Locate the cell with the specified text and output its (x, y) center coordinate. 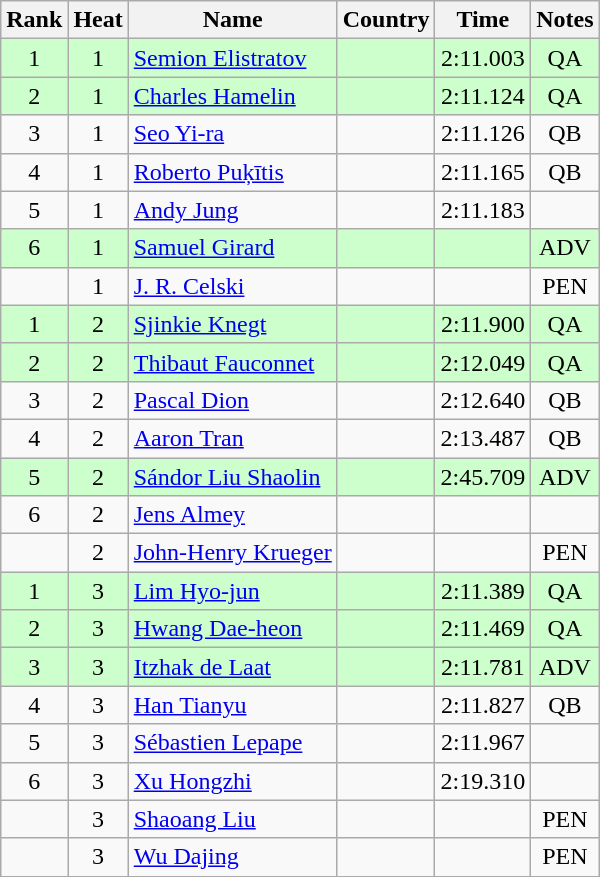
Thibaut Fauconnet (232, 362)
2:11.003 (483, 58)
Sébastien Lepape (232, 743)
Xu Hongzhi (232, 781)
2:12.049 (483, 362)
Sjinkie Knegt (232, 324)
Semion Elistratov (232, 58)
2:11.165 (483, 172)
2:13.487 (483, 438)
2:11.967 (483, 743)
Sándor Liu Shaolin (232, 477)
2:12.640 (483, 400)
Country (386, 20)
Jens Almey (232, 515)
Aaron Tran (232, 438)
Han Tianyu (232, 705)
Charles Hamelin (232, 96)
2:11.469 (483, 629)
Time (483, 20)
Heat (98, 20)
Pascal Dion (232, 400)
Roberto Puķītis (232, 172)
2:11.827 (483, 705)
Samuel Girard (232, 248)
Hwang Dae-heon (232, 629)
2:11.389 (483, 591)
Andy Jung (232, 210)
2:11.900 (483, 324)
2:11.781 (483, 667)
Lim Hyo-jun (232, 591)
2:11.183 (483, 210)
John-Henry Krueger (232, 553)
J. R. Celski (232, 286)
2:11.124 (483, 96)
Seo Yi-ra (232, 134)
Notes (565, 20)
Itzhak de Laat (232, 667)
2:19.310 (483, 781)
Wu Dajing (232, 857)
Shaoang Liu (232, 819)
Name (232, 20)
2:11.126 (483, 134)
2:45.709 (483, 477)
Rank (34, 20)
